Provide the [x, y] coordinate of the cell's center where the given text is located.  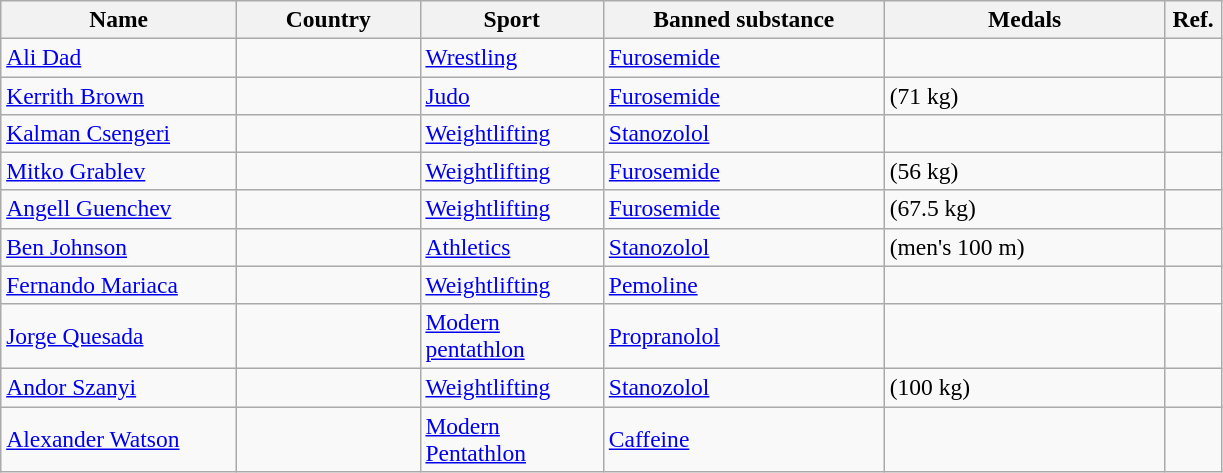
(71 kg) [1024, 95]
Alexander Watson [119, 438]
Ref. [1193, 19]
Jorge Quesada [119, 336]
Medals [1024, 19]
Banned substance [744, 19]
Kalman Csengeri [119, 133]
Wrestling [512, 57]
Name [119, 19]
Kerrith Brown [119, 95]
Judo [512, 95]
Fernando Mariaca [119, 285]
Modern pentathlon [512, 336]
Country [328, 19]
Angell Guenchev [119, 209]
(men's 100 m) [1024, 247]
Athletics [512, 247]
Pemoline [744, 285]
Mitko Grablev [119, 171]
Andor Szanyi [119, 387]
Modern Pentathlon [512, 438]
Caffeine [744, 438]
(56 kg) [1024, 171]
Ali Dad [119, 57]
Ben Johnson [119, 247]
Propranolol [744, 336]
Sport [512, 19]
(67.5 kg) [1024, 209]
(100 kg) [1024, 387]
